Locate the cell with the specified text and output its [X, Y] center coordinate. 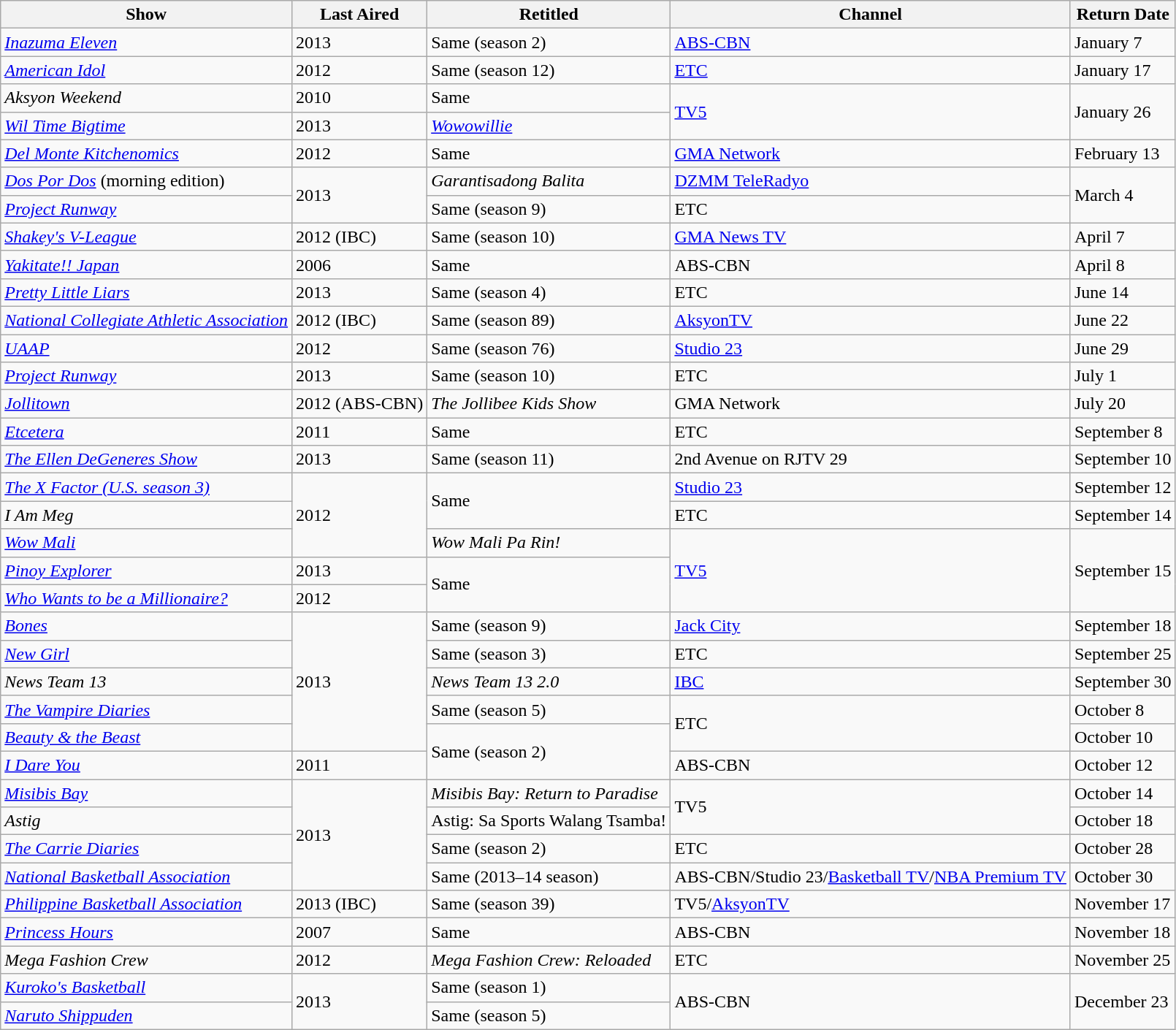
The X Factor (U.S. season 3) [146, 487]
Same (season 89) [549, 320]
July 20 [1123, 404]
2013 (IBC) [359, 904]
January 7 [1123, 42]
Astig: Sa Sports Walang Tsamba! [549, 821]
April 7 [1123, 237]
Pinoy Explorer [146, 571]
October 18 [1123, 821]
AksyonTV [871, 320]
2nd Avenue on RJTV 29 [871, 459]
2010 [359, 98]
November 25 [1123, 960]
November 17 [1123, 904]
June 22 [1123, 320]
Same (season 11) [549, 459]
January 26 [1123, 112]
The Carrie Diaries [146, 849]
September 18 [1123, 626]
Last Aired [359, 15]
October 14 [1123, 793]
TV5/AksyonTV [871, 904]
March 4 [1123, 195]
Channel [871, 15]
Philippine Basketball Association [146, 904]
DZMM TeleRadyo [871, 181]
Pretty Little Liars [146, 292]
October 12 [1123, 765]
Same (season 39) [549, 904]
July 1 [1123, 376]
Same (season 4) [549, 292]
January 17 [1123, 70]
I Am Meg [146, 515]
GMA News TV [871, 237]
Same (season 1) [549, 988]
Princess Hours [146, 932]
October 8 [1123, 709]
Etcetera [146, 432]
The Vampire Diaries [146, 709]
2006 [359, 264]
News Team 13 [146, 682]
Retitled [549, 15]
September 15 [1123, 571]
Mega Fashion Crew [146, 960]
UAAP [146, 348]
Misibis Bay [146, 793]
2012 (ABS-CBN) [359, 404]
Del Monte Kitchenomics [146, 153]
Who Wants to be a Millionaire? [146, 598]
October 30 [1123, 877]
National Basketball Association [146, 877]
Dos Por Dos (morning edition) [146, 181]
Wil Time Bigtime [146, 126]
Jack City [871, 626]
June 29 [1123, 348]
February 13 [1123, 153]
September 12 [1123, 487]
Aksyon Weekend [146, 98]
Beauty & the Beast [146, 737]
New Girl [146, 654]
American Idol [146, 70]
Garantisadong Balita [549, 181]
Misibis Bay: Return to Paradise [549, 793]
September 25 [1123, 654]
National Collegiate Athletic Association [146, 320]
Same (season 3) [549, 654]
Bones [146, 626]
September 30 [1123, 682]
September 14 [1123, 515]
Wow Mali [146, 543]
Astig [146, 821]
The Ellen DeGeneres Show [146, 459]
Return Date [1123, 15]
Mega Fashion Crew: Reloaded [549, 960]
June 14 [1123, 292]
Naruto Shippuden [146, 1015]
Inazuma Eleven [146, 42]
Wow Mali Pa Rin! [549, 543]
October 10 [1123, 737]
News Team 13 2.0 [549, 682]
Shakey's V-League [146, 237]
September 10 [1123, 459]
Yakitate!! Japan [146, 264]
I Dare You [146, 765]
December 23 [1123, 1002]
IBC [871, 682]
Kuroko's Basketball [146, 988]
Show [146, 15]
Wowowillie [549, 126]
September 8 [1123, 432]
Jollitown [146, 404]
Same (season 76) [549, 348]
ABS-CBN/Studio 23/Basketball TV/NBA Premium TV [871, 877]
Same (2013–14 season) [549, 877]
Same (season 12) [549, 70]
April 8 [1123, 264]
2007 [359, 932]
October 28 [1123, 849]
The Jollibee Kids Show [549, 404]
November 18 [1123, 932]
